Find where the given text appears and provide that cell's center as [X, Y] coordinate. 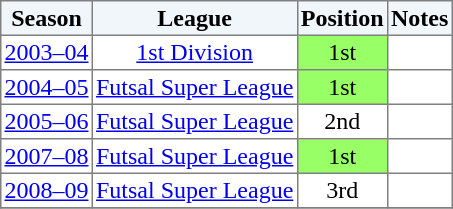
2003–04 [47, 52]
League [194, 18]
2005–06 [47, 121]
2007–08 [47, 156]
Season [47, 18]
Position [342, 18]
Notes [420, 18]
3rd [342, 190]
2004–05 [47, 87]
2008–09 [47, 190]
2nd [342, 121]
1st Division [194, 52]
